From the cell containing the given text, extract its center point as (x, y) coordinate. 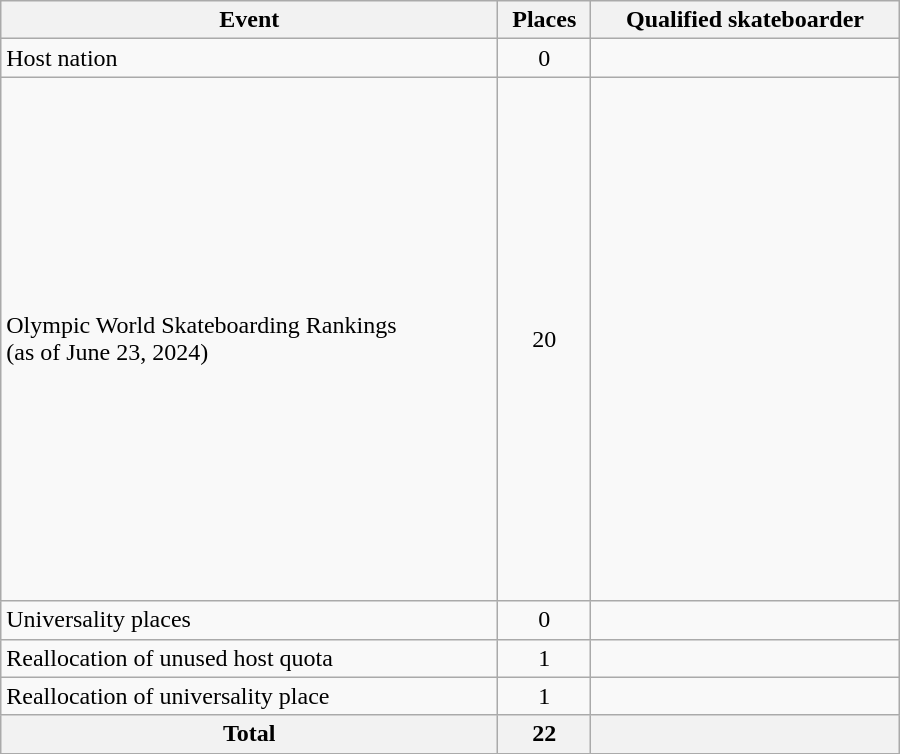
22 (544, 734)
Qualified skateboarder (746, 20)
20 (544, 339)
Reallocation of unused host quota (250, 658)
Host nation (250, 58)
Places (544, 20)
Universality places (250, 620)
Total (250, 734)
Olympic World Skateboarding Rankings(as of June 23, 2024) (250, 339)
Event (250, 20)
Reallocation of universality place (250, 696)
